Capture the cell that displays the provided text and extract its (X, Y) central coordinate. 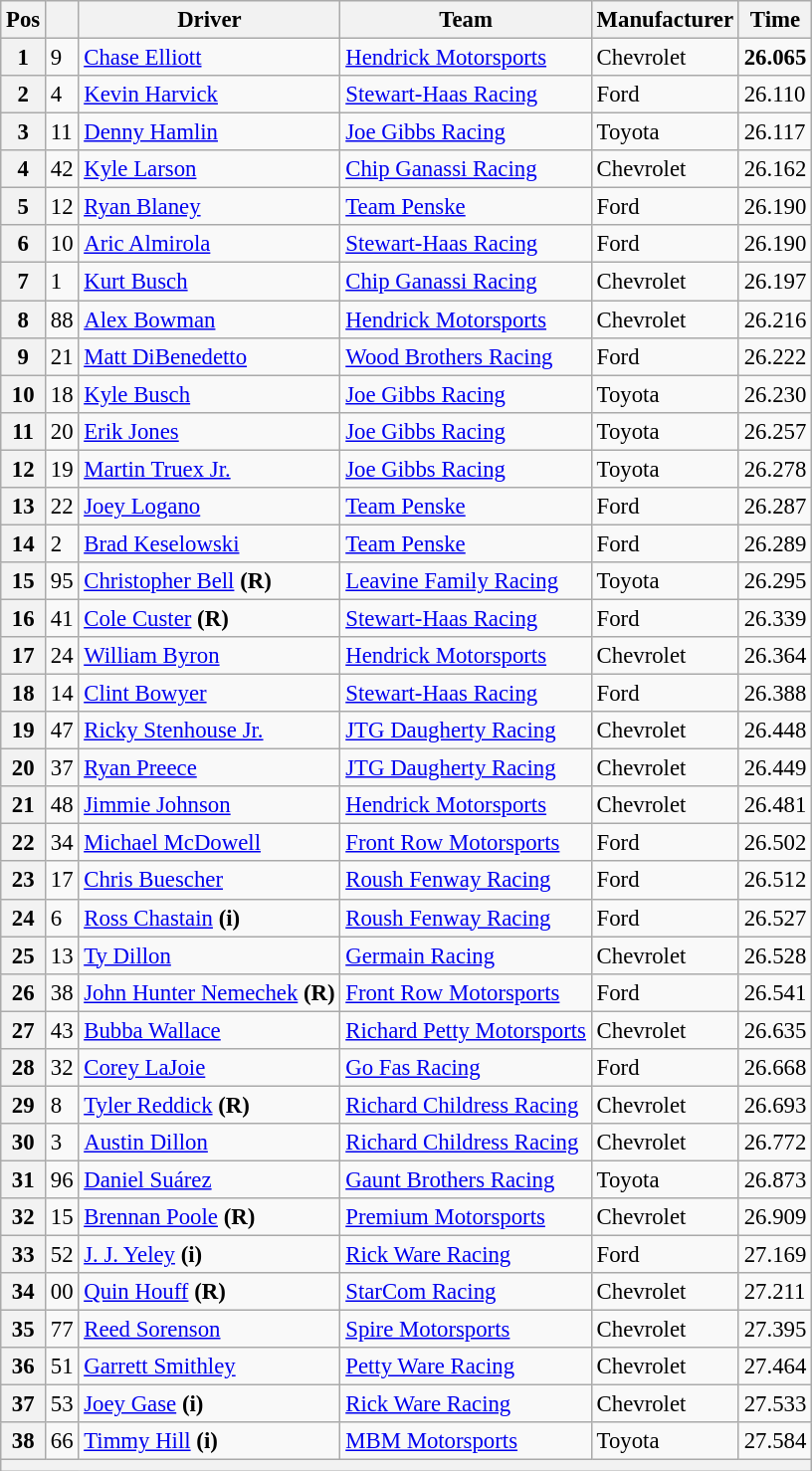
42 (62, 169)
Corey LaJoie (209, 1068)
52 (62, 1255)
Bubba Wallace (209, 1030)
27.464 (774, 1366)
Ricky Stenhouse Jr. (209, 731)
Go Fas Racing (466, 1068)
95 (62, 581)
7 (24, 282)
26.528 (774, 955)
27.584 (774, 1442)
5 (24, 207)
26.502 (774, 843)
William Byron (209, 656)
16 (24, 618)
Germain Racing (466, 955)
43 (62, 1030)
Garrett Smithley (209, 1366)
96 (62, 1179)
Reed Sorenson (209, 1330)
77 (62, 1330)
47 (62, 731)
51 (62, 1366)
Joey Logano (209, 507)
MBM Motorsports (466, 1442)
Chris Buescher (209, 881)
Timmy Hill (i) (209, 1442)
48 (62, 805)
29 (24, 1105)
27.395 (774, 1330)
John Hunter Nemechek (R) (209, 992)
23 (24, 881)
26.448 (774, 731)
Cole Custer (R) (209, 618)
26.512 (774, 881)
Kevin Harvick (209, 95)
Brad Keselowski (209, 543)
Michael McDowell (209, 843)
26.065 (774, 58)
27.533 (774, 1404)
Chase Elliott (209, 58)
26.481 (774, 805)
Aric Almirola (209, 244)
Brennan Poole (R) (209, 1217)
26.110 (774, 95)
26.197 (774, 282)
88 (62, 319)
26.772 (774, 1143)
26.230 (774, 394)
Jimmie Johnson (209, 805)
00 (62, 1292)
Driver (209, 20)
Manufacturer (665, 20)
26.364 (774, 656)
Petty Ware Racing (466, 1366)
Matt DiBenedetto (209, 356)
26.295 (774, 581)
26.909 (774, 1217)
26.449 (774, 768)
26.257 (774, 431)
Clint Bowyer (209, 694)
33 (24, 1255)
26.668 (774, 1068)
Kurt Busch (209, 282)
27.211 (774, 1292)
Ty Dillon (209, 955)
Spire Motorsports (466, 1330)
53 (62, 1404)
Ryan Preece (209, 768)
Ross Chastain (i) (209, 918)
Quin Houff (R) (209, 1292)
26.222 (774, 356)
26.693 (774, 1105)
StarCom Racing (466, 1292)
26.278 (774, 469)
Wood Brothers Racing (466, 356)
35 (24, 1330)
Leavine Family Racing (466, 581)
26 (24, 992)
Time (774, 20)
26.162 (774, 169)
Denny Hamlin (209, 132)
41 (62, 618)
Tyler Reddick (R) (209, 1105)
28 (24, 1068)
Kyle Larson (209, 169)
Erik Jones (209, 431)
26.289 (774, 543)
26.541 (774, 992)
26.635 (774, 1030)
30 (24, 1143)
Daniel Suárez (209, 1179)
27 (24, 1030)
Richard Petty Motorsports (466, 1030)
Alex Bowman (209, 319)
26.216 (774, 319)
36 (24, 1366)
27.169 (774, 1255)
26.339 (774, 618)
Joey Gase (i) (209, 1404)
26.527 (774, 918)
26.873 (774, 1179)
Christopher Bell (R) (209, 581)
Team (466, 20)
26.388 (774, 694)
Pos (24, 20)
26.117 (774, 132)
J. J. Yeley (i) (209, 1255)
66 (62, 1442)
Kyle Busch (209, 394)
Martin Truex Jr. (209, 469)
Gaunt Brothers Racing (466, 1179)
Austin Dillon (209, 1143)
Ryan Blaney (209, 207)
31 (24, 1179)
Premium Motorsports (466, 1217)
26.287 (774, 507)
25 (24, 955)
